From the cell containing the given text, extract its center point as [X, Y] coordinate. 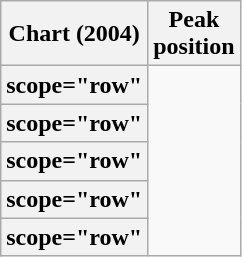
Chart (2004) [74, 34]
Peakposition [194, 34]
